Extract the (x, y) coordinate from the center of the cell holding the provided text.  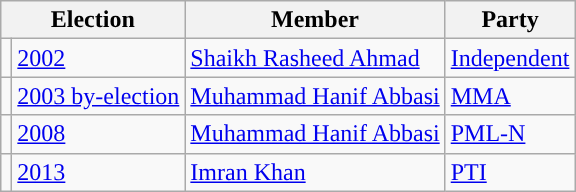
Shaikh Rasheed Ahmad (315, 58)
2002 (98, 58)
Election (93, 20)
2013 (98, 172)
2008 (98, 134)
2003 by-election (98, 96)
Imran Khan (315, 172)
Independent (510, 58)
PML-N (510, 134)
Member (315, 20)
PTI (510, 172)
Party (510, 20)
MMA (510, 96)
